Return (X, Y) of the center of cell containing provided text 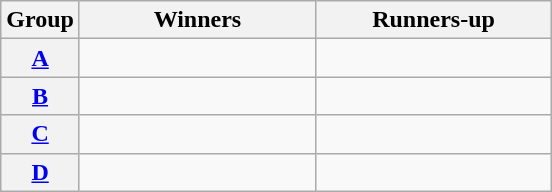
Group (40, 20)
B (40, 96)
D (40, 172)
Runners-up (433, 20)
C (40, 134)
A (40, 58)
Winners (197, 20)
